Locate the cell with the specified text and output its [X, Y] center coordinate. 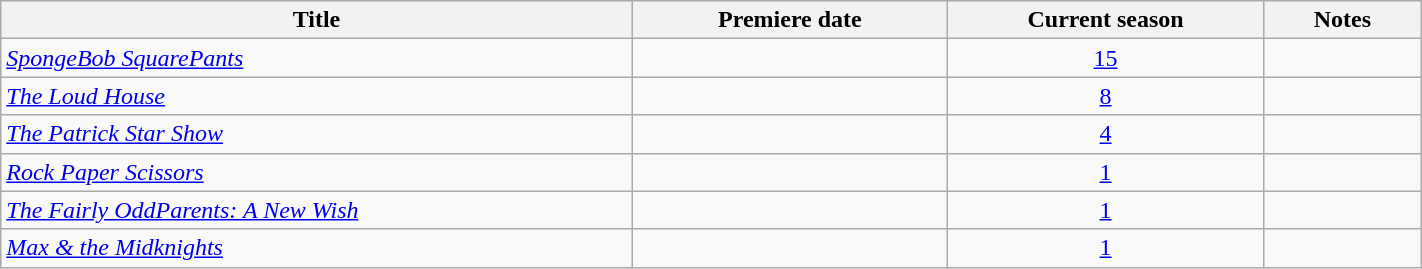
Notes [1342, 20]
Max & the Midknights [316, 248]
Current season [1106, 20]
The Loud House [316, 96]
Rock Paper Scissors [316, 172]
Title [316, 20]
The Fairly OddParents: A New Wish [316, 210]
Premiere date [790, 20]
SpongeBob SquarePants [316, 58]
15 [1106, 58]
The Patrick Star Show [316, 134]
8 [1106, 96]
4 [1106, 134]
